Locate the cell with the specified text and output its [X, Y] center coordinate. 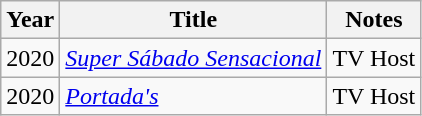
Portada's [194, 96]
Notes [374, 20]
Title [194, 20]
Super Sábado Sensacional [194, 58]
Year [30, 20]
